Extract the [x, y] coordinate from the center of the cell holding the provided text.  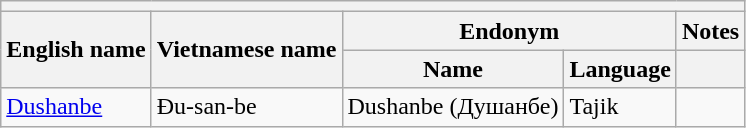
Tajik [620, 107]
Dushanbe (Душанбе) [453, 107]
English name [76, 50]
Language [620, 69]
Đu-san-be [246, 107]
Vietnamese name [246, 50]
Dushanbe [76, 107]
Notes [710, 31]
Endonym [509, 31]
Name [453, 69]
